Locate the cell with the specified text and output its (X, Y) center coordinate. 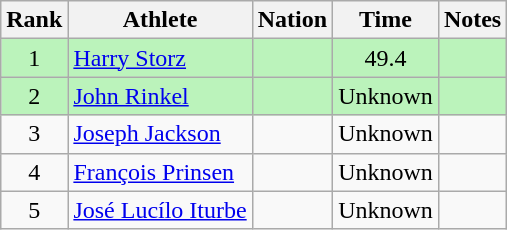
Notes (472, 20)
Athlete (160, 20)
3 (34, 134)
Rank (34, 20)
2 (34, 96)
Time (386, 20)
Joseph Jackson (160, 134)
Harry Storz (160, 58)
Nation (292, 20)
4 (34, 172)
José Lucílo Iturbe (160, 210)
John Rinkel (160, 96)
1 (34, 58)
François Prinsen (160, 172)
49.4 (386, 58)
5 (34, 210)
